Identify which cell holds the provided text, then report its [x, y] central coordinate. 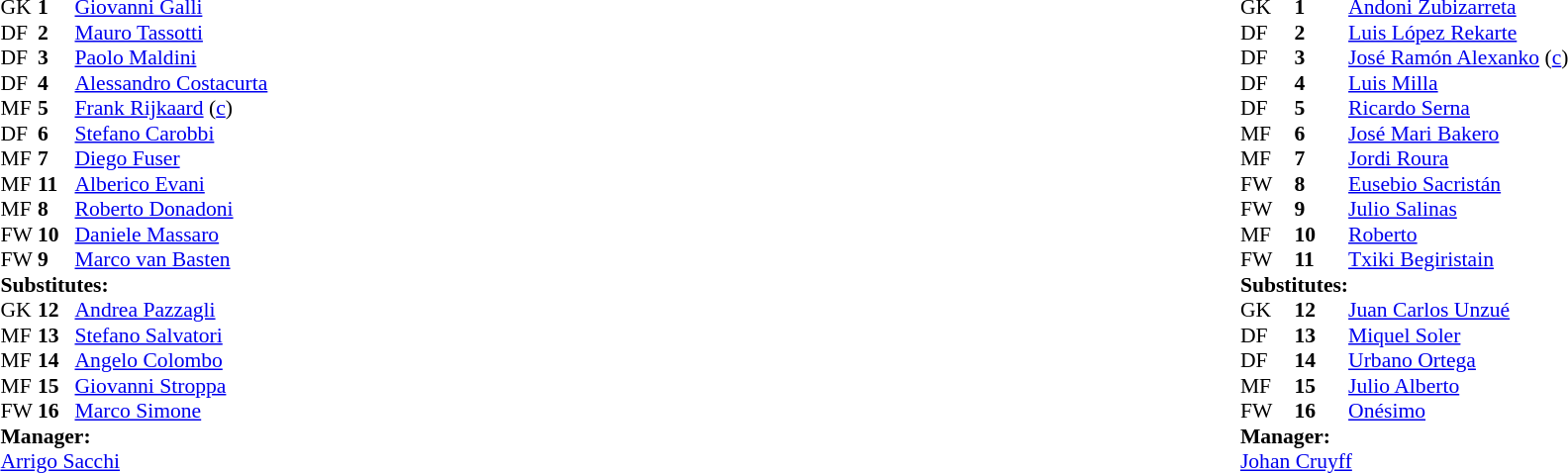
José Mari Bakero [1458, 134]
Onésimo [1458, 411]
Txiki Begiristain [1458, 260]
Miquel Soler [1458, 335]
Jordi Roura [1458, 159]
Manager: [134, 436]
Alessandro Costacurta [172, 83]
Alberico Evani [172, 184]
Urbano Ortega [1458, 361]
Daniele Massaro [172, 235]
Luis Milla [1458, 83]
Roberto [1458, 235]
Marco Simone [172, 411]
Diego Fuser [172, 159]
Luis López Rekarte [1458, 33]
José Ramón Alexanko (c) [1458, 58]
Angelo Colombo [172, 361]
Stefano Salvatori [172, 335]
Frank Rijkaard (c) [172, 108]
Paolo Maldini [172, 58]
Andrea Pazzagli [172, 310]
Stefano Carobbi [172, 134]
Roberto Donadoni [172, 209]
Juan Carlos Unzué [1458, 310]
Ricardo Serna [1458, 108]
Mauro Tassotti [172, 33]
Julio Alberto [1458, 386]
Eusebio Sacristán [1458, 184]
Marco van Basten [172, 260]
Giovanni Stroppa [172, 386]
Julio Salinas [1458, 209]
